From the cell containing the given text, extract its center point as (x, y) coordinate. 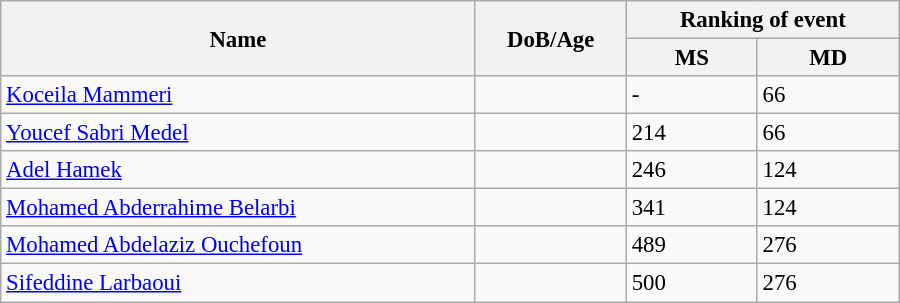
Mohamed Abderrahime Belarbi (238, 208)
Mohamed Abdelaziz Ouchefoun (238, 245)
Name (238, 38)
MS (692, 58)
Adel Hamek (238, 170)
341 (692, 208)
Ranking of event (762, 20)
246 (692, 170)
DoB/Age (550, 38)
489 (692, 245)
Youcef Sabri Medel (238, 133)
500 (692, 283)
214 (692, 133)
Sifeddine Larbaoui (238, 283)
Koceila Mammeri (238, 95)
MD (828, 58)
- (692, 95)
